From the cell containing the given text, extract its center point as [X, Y] coordinate. 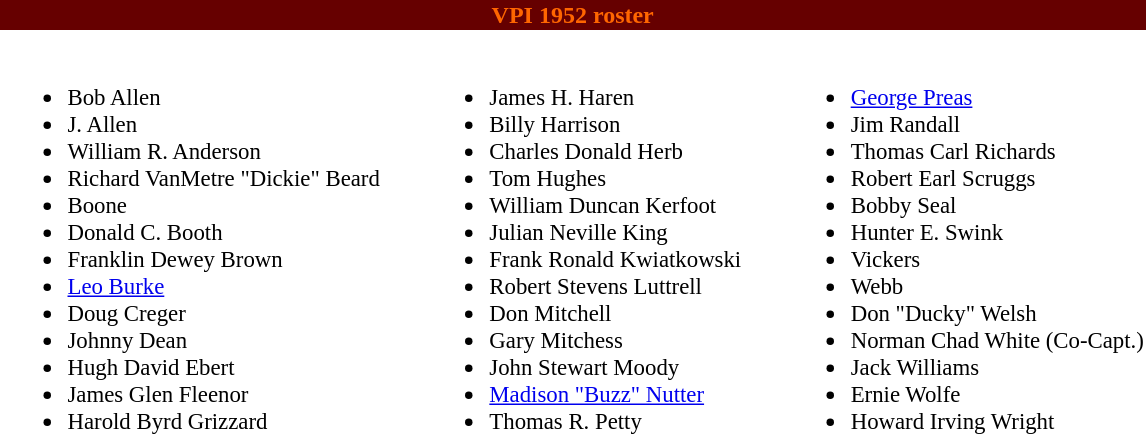
VPI 1952 roster [572, 15]
